Provide the [x, y] coordinate of the cell's center where the given text is located.  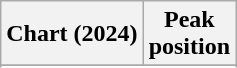
Peakposition [189, 34]
Chart (2024) [72, 34]
